Detect which cell encompasses the target text, then output its (x, y) center coordinate. 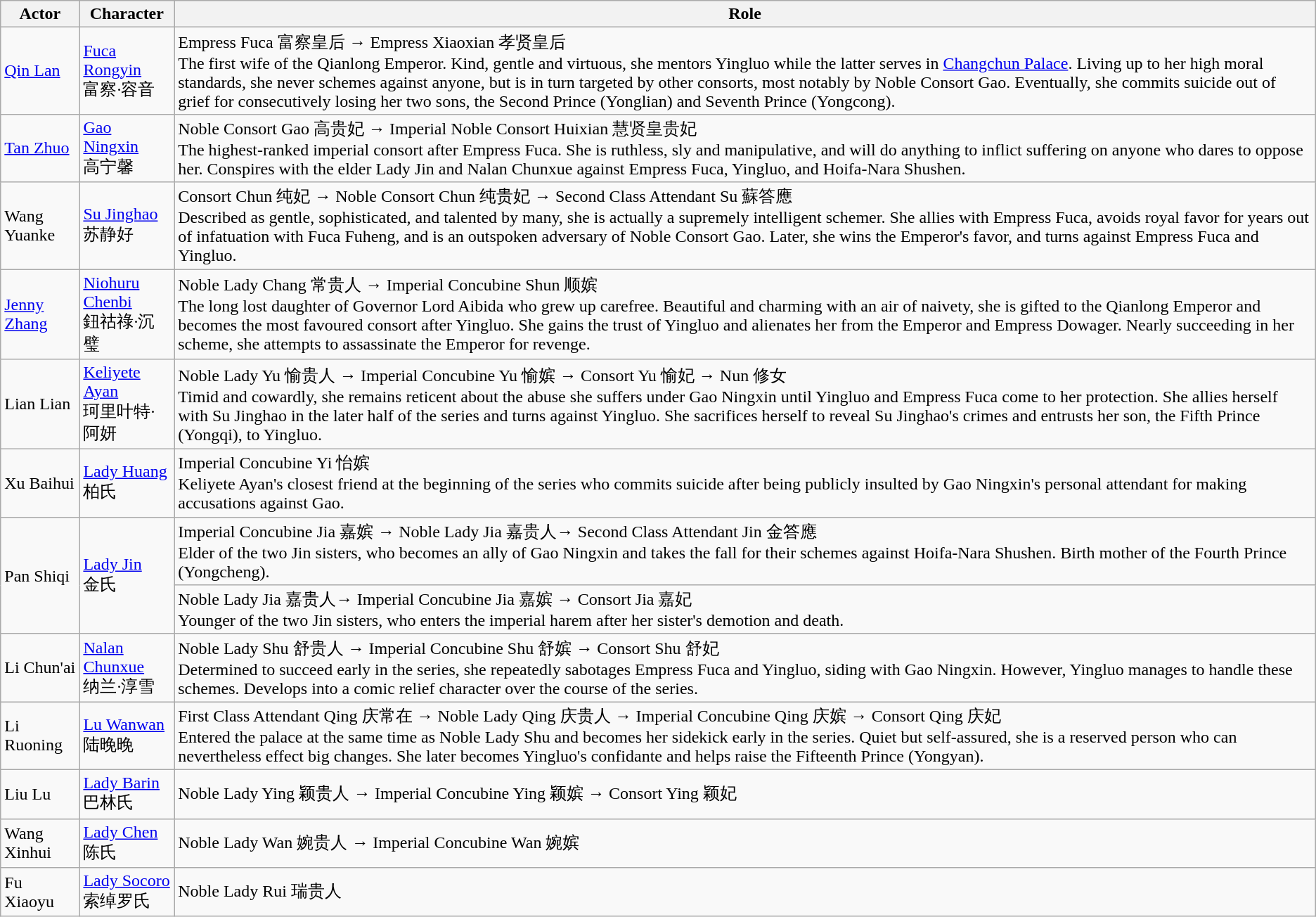
Li Chun'ai (40, 668)
Lady Jin金氏 (127, 575)
Lady Socoro索绰罗氏 (127, 892)
Noble Lady Wan 婉贵人 → Imperial Concubine Wan 婉嫔 (745, 843)
Lu Wanwan陆晚晚 (127, 736)
Lian Lian (40, 404)
Niohuru Chenbi鈕祜祿·沉璧 (127, 314)
Pan Shiqi (40, 575)
Nalan Chunxue纳兰·淳雪 (127, 668)
Jenny Zhang (40, 314)
Lady Huang柏氏 (127, 484)
Gao Ningxin高宁馨 (127, 148)
Wang Yuanke (40, 226)
Qin Lan (40, 71)
Liu Lu (40, 794)
Wang Xinhui (40, 843)
Tan Zhuo (40, 148)
Character (127, 14)
Noble Lady Rui 瑞贵人 (745, 892)
Noble Lady Ying 颖贵人 → Imperial Concubine Ying 颖嫔 → Consort Ying 颖妃 (745, 794)
Su Jinghao苏静好 (127, 226)
Li Ruoning (40, 736)
Fu Xiaoyu (40, 892)
Xu Baihui (40, 484)
Lady Chen陈氏 (127, 843)
Fuca Rongyin富察·容音 (127, 71)
Keliyete Ayan珂里叶特·阿妍 (127, 404)
Lady Barin巴林氏 (127, 794)
Actor (40, 14)
Role (745, 14)
